Detect which cell encompasses the target text, then output its (x, y) center coordinate. 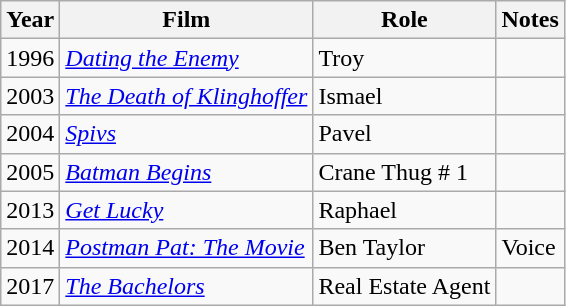
Postman Pat: The Movie (186, 248)
Raphael (404, 210)
The Bachelors (186, 286)
Dating the Enemy (186, 58)
Notes (530, 20)
Real Estate Agent (404, 286)
The Death of Klinghoffer (186, 96)
Role (404, 20)
2013 (30, 210)
Batman Begins (186, 172)
2005 (30, 172)
Ismael (404, 96)
Troy (404, 58)
2004 (30, 134)
Spivs (186, 134)
2003 (30, 96)
Get Lucky (186, 210)
2014 (30, 248)
2017 (30, 286)
Film (186, 20)
Pavel (404, 134)
Voice (530, 248)
1996 (30, 58)
Crane Thug # 1 (404, 172)
Ben Taylor (404, 248)
Year (30, 20)
